Pinpoint the cell where the given text exists, returning its [x, y] midpoint coordinate. 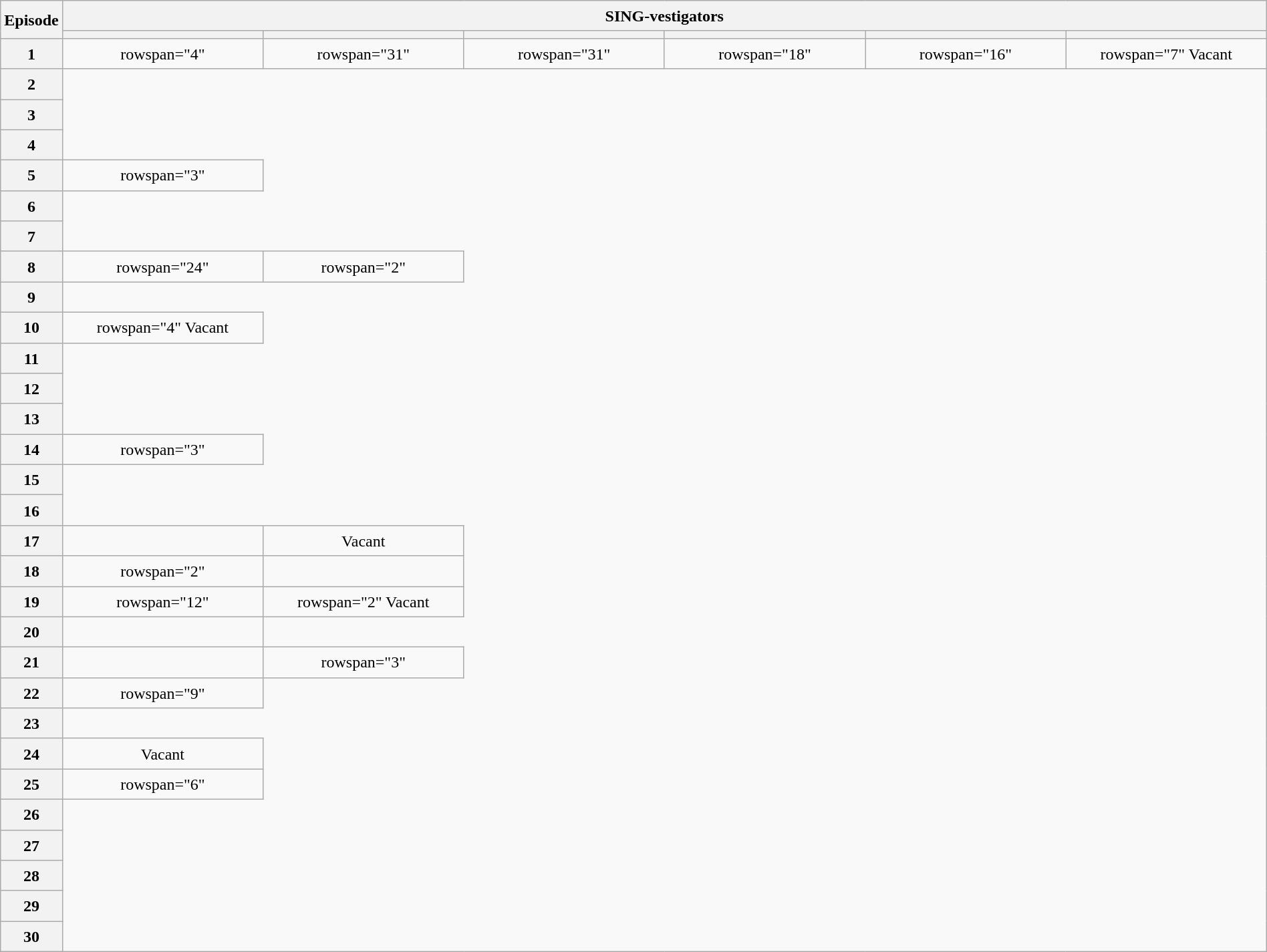
rowspan="2" Vacant [364, 602]
21 [31, 663]
rowspan="4" Vacant [162, 327]
15 [31, 480]
rowspan="6" [162, 784]
29 [31, 906]
rowspan="24" [162, 267]
14 [31, 450]
rowspan="9" [162, 693]
rowspan="4" [162, 53]
rowspan="12" [162, 602]
25 [31, 784]
7 [31, 236]
Episode [31, 20]
16 [31, 510]
rowspan="16" [966, 53]
18 [31, 571]
26 [31, 814]
28 [31, 876]
24 [31, 754]
23 [31, 724]
2 [31, 84]
SING-vestigators [664, 16]
22 [31, 693]
9 [31, 297]
17 [31, 540]
8 [31, 267]
11 [31, 358]
19 [31, 602]
4 [31, 145]
30 [31, 937]
12 [31, 389]
6 [31, 206]
5 [31, 176]
27 [31, 845]
13 [31, 419]
3 [31, 114]
rowspan="7" Vacant [1166, 53]
20 [31, 632]
rowspan="18" [764, 53]
10 [31, 327]
1 [31, 53]
